Locate the cell with the specified text and output its (X, Y) center coordinate. 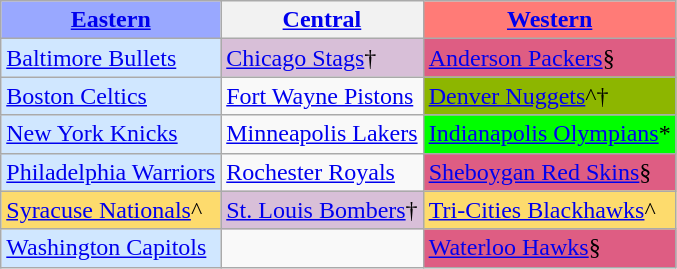
Philadelphia Warriors (111, 172)
Rochester Royals (322, 172)
Denver Nuggets^† (550, 96)
Baltimore Bullets (111, 58)
Boston Celtics (111, 96)
Anderson Packers§ (550, 58)
Indianapolis Olympians* (550, 134)
Syracuse Nationals^ (111, 210)
New York Knicks (111, 134)
Tri-Cities Blackhawks^ (550, 210)
Eastern (111, 20)
Waterloo Hawks§ (550, 248)
Fort Wayne Pistons (322, 96)
Washington Capitols (111, 248)
St. Louis Bombers† (322, 210)
Western (550, 20)
Central (322, 20)
Minneapolis Lakers (322, 134)
Chicago Stags† (322, 58)
Sheboygan Red Skins§ (550, 172)
